For the text-containing cell, return its midpoint in [x, y] coordinate format. 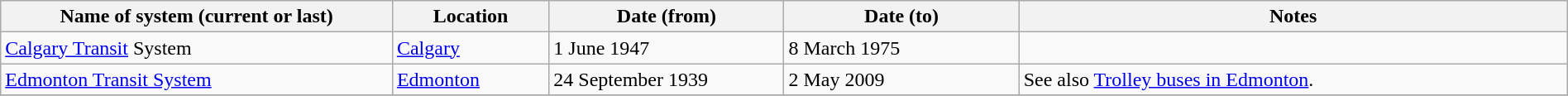
Notes [1293, 17]
Calgary Transit System [197, 48]
Date (from) [667, 17]
1 June 1947 [667, 48]
2 May 2009 [901, 79]
Name of system (current or last) [197, 17]
8 March 1975 [901, 48]
Calgary [470, 48]
Date (to) [901, 17]
See also Trolley buses in Edmonton. [1293, 79]
Location [470, 17]
Edmonton Transit System [197, 79]
Edmonton [470, 79]
24 September 1939 [667, 79]
